For the text-containing cell, return its midpoint in (x, y) coordinate format. 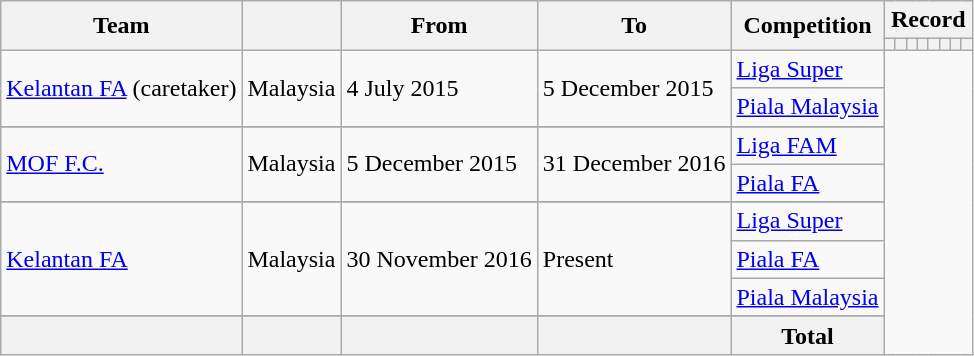
Kelantan FA (caretaker) (122, 88)
Competition (808, 26)
30 November 2016 (439, 259)
Kelantan FA (122, 259)
To (634, 26)
Record (928, 20)
31 December 2016 (634, 164)
Team (122, 26)
4 July 2015 (439, 88)
From (439, 26)
MOF F.C. (122, 164)
Total (808, 335)
Liga FAM (808, 145)
Present (634, 259)
